Return (X, Y) of the center of cell containing provided text 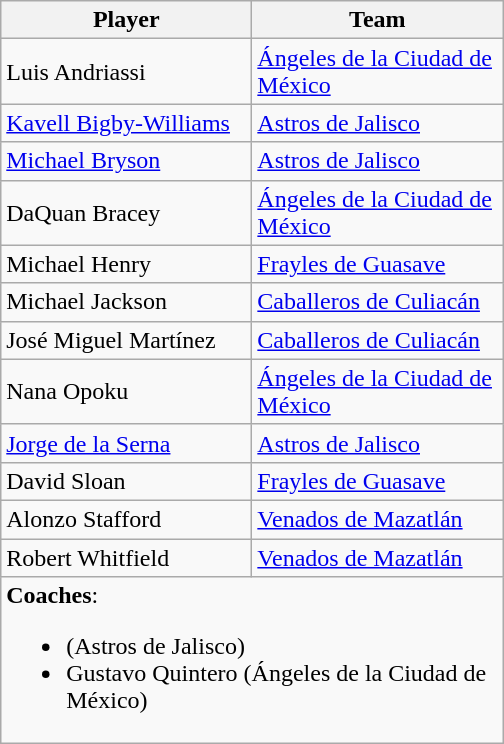
José Miguel Martínez (126, 340)
Michael Jackson (126, 302)
David Sloan (126, 481)
Coaches: (Astros de Jalisco) Gustavo Quintero (Ángeles de la Ciudad de México) (252, 660)
Player (126, 20)
Robert Whitfield (126, 557)
Michael Bryson (126, 161)
Alonzo Stafford (126, 519)
Luis Andriassi (126, 72)
Nana Opoku (126, 392)
Michael Henry (126, 264)
Team (378, 20)
Kavell Bigby-Williams (126, 123)
DaQuan Bracey (126, 212)
Jorge de la Serna (126, 443)
